Provide the (x, y) coordinate of the cell's center where the given text is located.  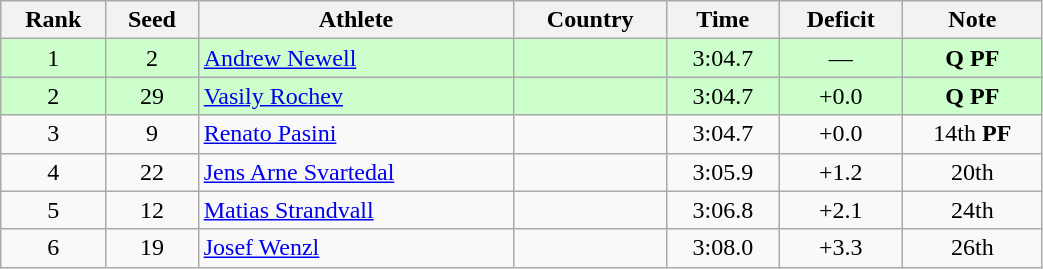
Rank (54, 20)
Matias Strandvall (356, 210)
6 (54, 248)
Athlete (356, 20)
+3.3 (841, 248)
Time (723, 20)
22 (152, 172)
9 (152, 134)
3:08.0 (723, 248)
3:06.8 (723, 210)
19 (152, 248)
12 (152, 210)
Vasily Rochev (356, 96)
Jens Arne Svartedal (356, 172)
Renato Pasini (356, 134)
Note (972, 20)
24th (972, 210)
Seed (152, 20)
3:05.9 (723, 172)
29 (152, 96)
14th PF (972, 134)
Josef Wenzl (356, 248)
1 (54, 58)
20th (972, 172)
4 (54, 172)
Deficit (841, 20)
Andrew Newell (356, 58)
3 (54, 134)
26th (972, 248)
Country (590, 20)
+2.1 (841, 210)
+1.2 (841, 172)
— (841, 58)
5 (54, 210)
